Scan for the cell matching the given text and deliver its (X, Y) coordinate at center. 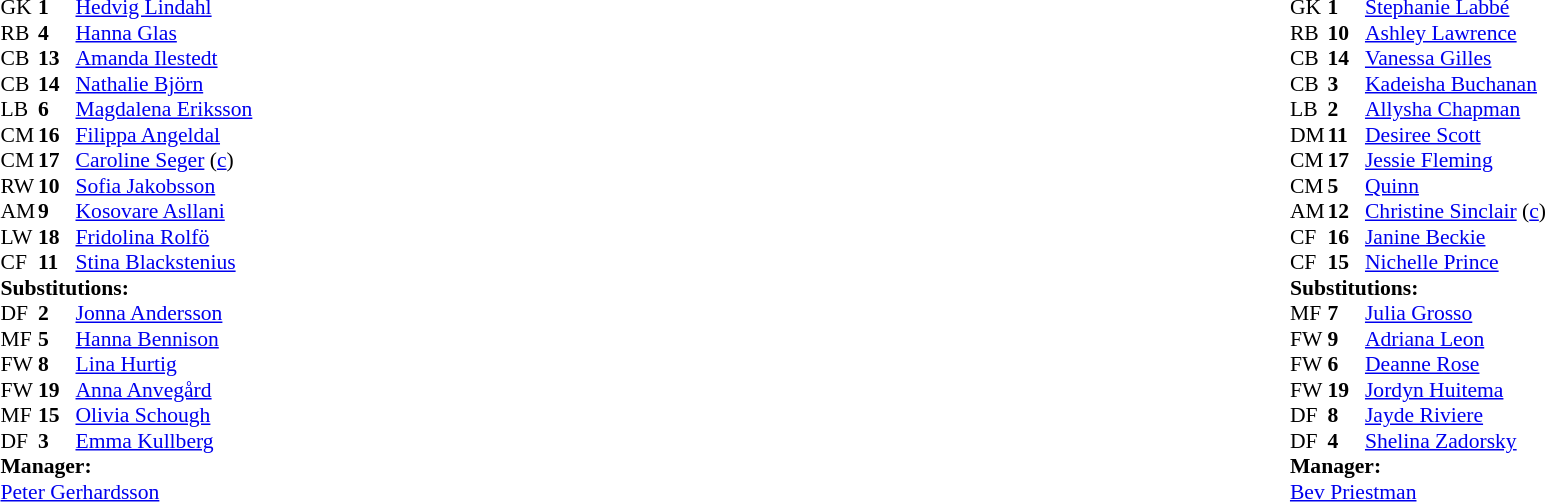
18 (57, 237)
Olivia Schough (164, 415)
12 (1346, 211)
Nathalie Björn (164, 84)
Lina Hurtig (164, 365)
Manager: (126, 467)
Fridolina Rolfö (164, 237)
Stina Blackstenius (164, 263)
Emma Kullberg (164, 441)
7 (1346, 313)
Sofia Jakobsson (164, 186)
Hanna Bennison (164, 339)
Filippa Angeldal (164, 135)
Amanda Ilestedt (164, 59)
13 (57, 59)
Anna Anvegård (164, 390)
Magdalena Eriksson (164, 109)
Caroline Seger (c) (164, 161)
DM (1309, 135)
RW (19, 186)
Jonna Andersson (164, 313)
Kosovare Asllani (164, 211)
Substitutions: (126, 288)
LW (19, 237)
Hanna Glas (164, 33)
